Return [X, Y] of the center of cell containing provided text 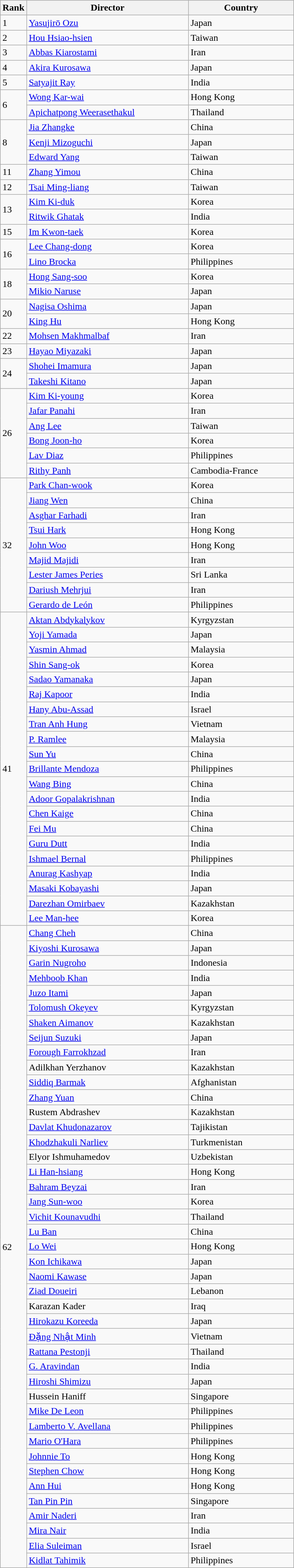
Juzo Itami [107, 993]
Mike De Leon [107, 1411]
15 [13, 232]
Elyor Ishmuhamedov [107, 1157]
Tsui Hark [107, 530]
Indonesia [241, 963]
1 [13, 23]
Apichatpong Weerasethakul [107, 112]
Hussein Haniff [107, 1396]
Davlat Khudonazarov [107, 1127]
Hirokazu Koreeda [107, 1321]
Satyajit Ray [107, 82]
Mehboob Khan [107, 978]
32 [13, 545]
Lo Wei [107, 1246]
Park Chan-wook [107, 485]
Aktan Abdykalykov [107, 620]
Sadao Yamanaka [107, 680]
Tolomush Okeyev [107, 1008]
Lee Chang-dong [107, 247]
Garin Nugroho [107, 963]
Bahram Beyzai [107, 1187]
41 [13, 769]
Zhang Yimou [107, 172]
Turkmenistan [241, 1142]
Im Kwon-taek [107, 232]
Hong Sang-soo [107, 276]
Zhang Yuan [107, 1097]
Mohsen Makhmalbaf [107, 336]
Majid Majidi [107, 560]
Takeshi Kitano [107, 381]
Shin Sang-ok [107, 665]
Hayao Miyazaki [107, 351]
Hou Hsiao-hsien [107, 38]
Iraq [241, 1306]
Masaki Kobayashi [107, 888]
16 [13, 254]
Country [241, 8]
Wong Kar-wai [107, 97]
Lamberto V. Avellana [107, 1426]
Lee Man-hee [107, 918]
Kiyoshi Kurosawa [107, 948]
Edward Yang [107, 157]
Akira Kurosawa [107, 67]
62 [13, 1247]
Uzbekistan [241, 1157]
Mikio Naruse [107, 291]
Tajikistan [241, 1127]
Kim Ki-young [107, 396]
Hany Abu-Assad [107, 709]
Rithy Panh [107, 471]
Yoji Yamada [107, 634]
Khodzhakuli Narliev [107, 1142]
Amir Naderi [107, 1516]
Darezhan Omirbaev [107, 903]
Afghanistan [241, 1082]
Asghar Farhadi [107, 515]
Adilkhan Yerzhanov [107, 1067]
Fei Mu [107, 829]
Lester James Peries [107, 575]
Jang Sun-woo [107, 1202]
20 [13, 314]
6 [13, 105]
2 [13, 38]
Cambodia-France [241, 471]
Tan Pin Pin [107, 1501]
Rattana Pestonji [107, 1352]
Ishmael Bernal [107, 858]
Yasujirō Ozu [107, 23]
Ritwik Ghatak [107, 217]
Ziad Doueiri [107, 1291]
G. Aravindan [107, 1366]
Mira Nair [107, 1531]
Guru Dutt [107, 843]
Bong Joon-ho [107, 441]
Forough Farrokhzad [107, 1052]
Lu Ban [107, 1232]
King Hu [107, 321]
22 [13, 336]
Rustem Abdrashev [107, 1112]
Jiang Wen [107, 500]
11 [13, 172]
P. Ramlee [107, 739]
Kenji Mizoguchi [107, 142]
Karazan Kader [107, 1306]
Lino Brocka [107, 262]
24 [13, 373]
Abbas Kiarostami [107, 53]
Wang Bing [107, 784]
26 [13, 433]
Rank [13, 8]
Seijun Suzuki [107, 1037]
Yasmin Ahmad [107, 649]
Ann Hui [107, 1486]
Director [107, 8]
Jia Zhangke [107, 127]
Adoor Gopalakrishnan [107, 799]
Sun Yu [107, 754]
Li Han-hsiang [107, 1172]
Chang Cheh [107, 933]
Raj Kapoor [107, 694]
Jafar Panahi [107, 411]
Kon Ichikawa [107, 1261]
Sri Lanka [241, 575]
5 [13, 82]
23 [13, 351]
Anurag Kashyap [107, 873]
Kim Ki-duk [107, 202]
Tsai Ming-liang [107, 187]
Lav Diaz [107, 456]
Ang Lee [107, 425]
Dariush Mehrjui [107, 590]
Tran Anh Hung [107, 724]
Gerardo de León [107, 605]
Chen Kaige [107, 814]
8 [13, 142]
Stephen Chow [107, 1471]
4 [13, 67]
12 [13, 187]
Naomi Kawase [107, 1276]
Vichit Kounavudhi [107, 1217]
Hiroshi Shimizu [107, 1381]
13 [13, 209]
Elia Suleiman [107, 1546]
Đặng Nhật Minh [107, 1336]
John Woo [107, 545]
Brillante Mendoza [107, 769]
Nagisa Oshima [107, 306]
Shaken Aimanov [107, 1023]
3 [13, 53]
Johnnie To [107, 1456]
Siddiq Barmak [107, 1082]
Shohei Imamura [107, 366]
18 [13, 284]
Mario O'Hara [107, 1441]
Lebanon [241, 1291]
Kidlat Tahimik [107, 1561]
